Detect which cell encompasses the target text, then output its (X, Y) center coordinate. 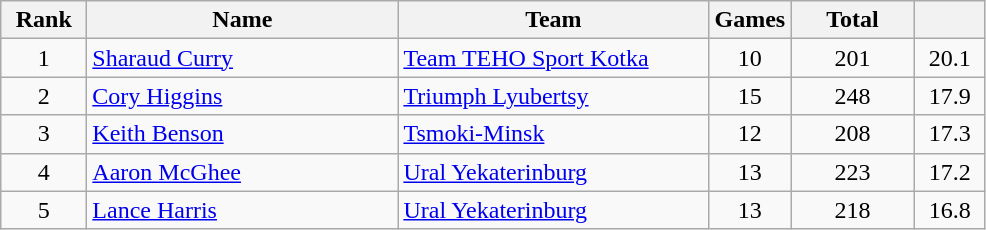
Tsmoki-Minsk (554, 134)
5 (44, 210)
Team (554, 20)
16.8 (950, 210)
17.2 (950, 172)
10 (750, 58)
Cory Higgins (242, 96)
Total (853, 20)
Team TEHO Sport Kotka (554, 58)
Keith Benson (242, 134)
3 (44, 134)
17.9 (950, 96)
Name (242, 20)
223 (853, 172)
Aaron McGhee (242, 172)
4 (44, 172)
Triumph Lyubertsy (554, 96)
Rank (44, 20)
Lance Harris (242, 210)
208 (853, 134)
17.3 (950, 134)
15 (750, 96)
12 (750, 134)
2 (44, 96)
Sharaud Curry (242, 58)
1 (44, 58)
248 (853, 96)
Games (750, 20)
201 (853, 58)
20.1 (950, 58)
218 (853, 210)
